Detect which cell encompasses the target text, then output its (X, Y) center coordinate. 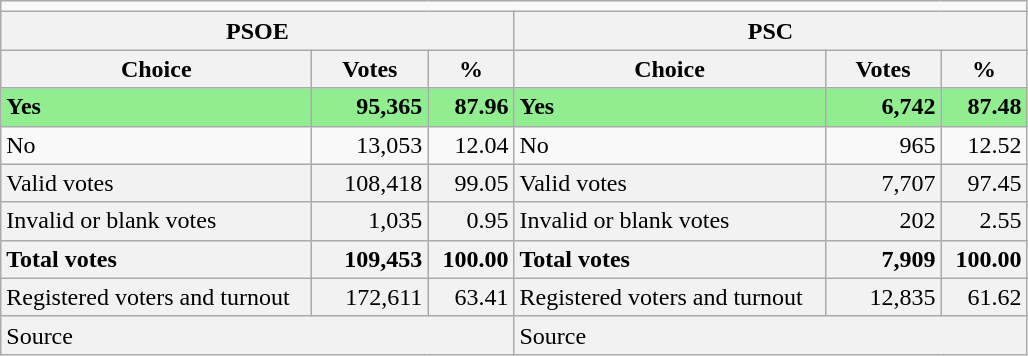
99.05 (471, 183)
13,053 (370, 145)
202 (883, 221)
97.45 (984, 183)
108,418 (370, 183)
63.41 (471, 297)
87.96 (471, 107)
PSC (770, 31)
PSOE (258, 31)
2.55 (984, 221)
12.52 (984, 145)
1,035 (370, 221)
109,453 (370, 259)
172,611 (370, 297)
12,835 (883, 297)
7,909 (883, 259)
61.62 (984, 297)
12.04 (471, 145)
0.95 (471, 221)
7,707 (883, 183)
6,742 (883, 107)
87.48 (984, 107)
95,365 (370, 107)
965 (883, 145)
